Search for the cell housing the specified text and yield its [X, Y] center coordinate. 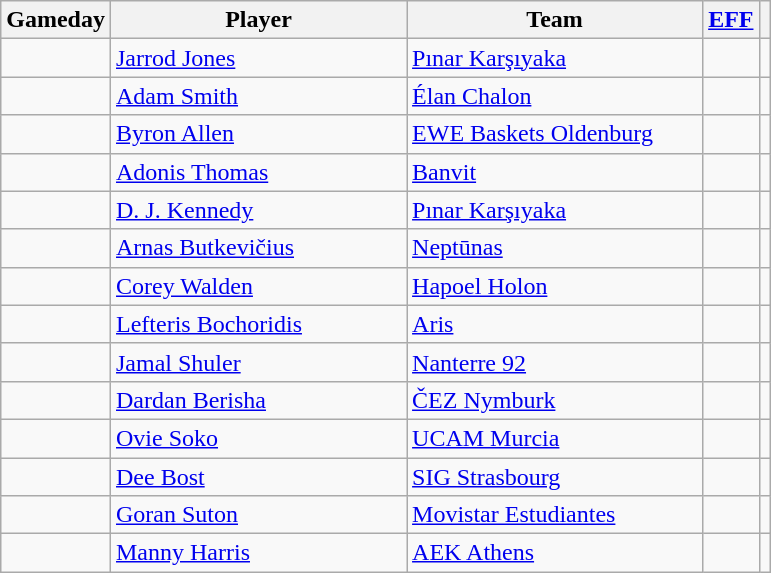
Team [555, 20]
Manny Harris [258, 553]
Lefteris Bochoridis [258, 324]
Gameday [56, 20]
Ovie Soko [258, 438]
Nanterre 92 [555, 362]
Player [258, 20]
ČEZ Nymburk [555, 400]
Jamal Shuler [258, 362]
EFF [731, 20]
Hapoel Holon [555, 286]
Adonis Thomas [258, 172]
Dee Bost [258, 477]
Arnas Butkevičius [258, 248]
Byron Allen [258, 134]
Neptūnas [555, 248]
EWE Baskets Oldenburg [555, 134]
Élan Chalon [555, 96]
AEK Athens [555, 553]
D. J. Kennedy [258, 210]
Jarrod Jones [258, 58]
SIG Strasbourg [555, 477]
Goran Suton [258, 515]
Dardan Berisha [258, 400]
UCAM Murcia [555, 438]
Adam Smith [258, 96]
Movistar Estudiantes [555, 515]
Banvit [555, 172]
Corey Walden [258, 286]
Aris [555, 324]
